Identify which cell holds the provided text, then report its [x, y] central coordinate. 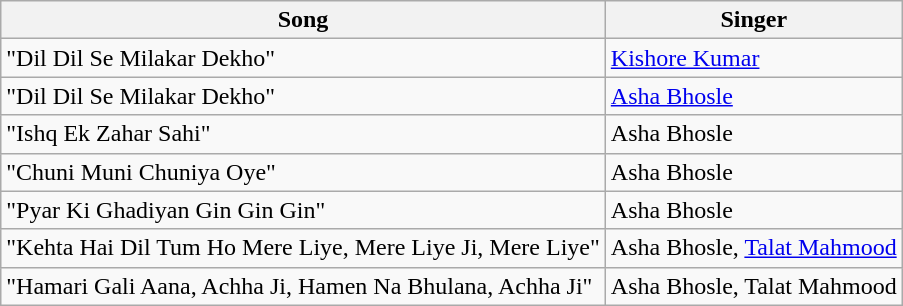
"Hamari Gali Aana, Achha Ji, Hamen Na Bhulana, Achha Ji" [304, 286]
"Ishq Ek Zahar Sahi" [304, 134]
Singer [754, 20]
"Kehta Hai Dil Tum Ho Mere Liye, Mere Liye Ji, Mere Liye" [304, 248]
"Pyar Ki Ghadiyan Gin Gin Gin" [304, 210]
Kishore Kumar [754, 58]
Song [304, 20]
"Chuni Muni Chuniya Oye" [304, 172]
